From the cell containing the given text, extract its center point as (X, Y) coordinate. 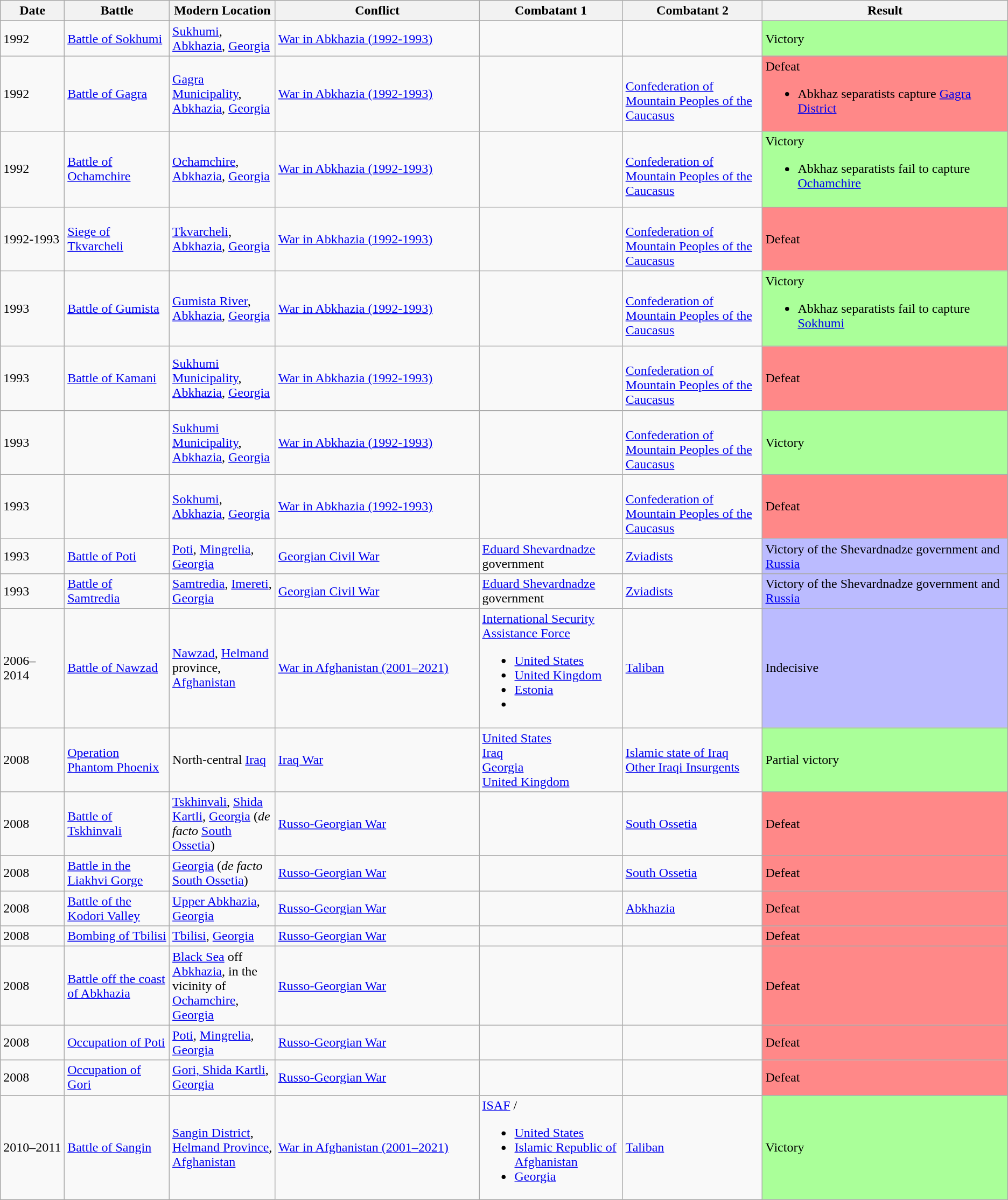
Indecisive (885, 668)
Battle of Gagra (117, 94)
Nawzad, Helmand province, Afghanistan (223, 668)
Upper Abkhazia, Georgia (223, 909)
Combatant 1 (551, 11)
Battle of Samtredia (117, 591)
Battle of Ochamchire (117, 169)
Sukhumi, Abkhazia, Georgia (223, 39)
Tskhinvali, Shida Kartli, Georgia (de facto South Ossetia) (223, 824)
Tkvarcheli, Abkhazia, Georgia (223, 239)
Sokhumi, Abkhazia, Georgia (223, 506)
North-central Iraq (223, 760)
Battle of Poti (117, 556)
Operation Phantom Phoenix (117, 760)
1992-1993 (32, 239)
Date (32, 11)
Battle in the Liakhvi Gorge (117, 873)
Abkhazia (692, 909)
Gori, Shida Kartli, Georgia (223, 1078)
Tbilisi, Georgia (223, 936)
Result (885, 11)
International Security Assistance Force United States United Kingdom Estonia (551, 668)
Siege of Tkvarcheli (117, 239)
2006–2014 (32, 668)
Combatant 2 (692, 11)
ISAF / United States Islamic Republic of Afghanistan Georgia (551, 1147)
Islamic state of Iraq Other Iraqi Insurgents (692, 760)
Ochamchire, Abkhazia, Georgia (223, 169)
Georgia (de facto South Ossetia) (223, 873)
Gumista River, Abkhazia, Georgia (223, 308)
Partial victory (885, 760)
United States Iraq Georgia United Kingdom (551, 760)
VictoryAbkhaz separatists fail to capture Sokhumi (885, 308)
Battle of Gumista (117, 308)
Battle of Kamani (117, 378)
Occupation of Poti (117, 1042)
Modern Location (223, 11)
Battle (117, 11)
Battle of Sokhumi (117, 39)
Battle of Nawzad (117, 668)
Samtredia, Imereti, Georgia (223, 591)
Occupation of Gori (117, 1078)
2010–2011 (32, 1147)
VictoryAbkhaz separatists fail to capture Ochamchire (885, 169)
Battle of Sangin (117, 1147)
Conflict (377, 11)
Battle of the Kodori Valley (117, 909)
Battle off the coast of Abkhazia (117, 986)
Black Sea off Abkhazia, in the vicinity of Ochamchire, Georgia (223, 986)
DefeatAbkhaz separatists capture Gagra District (885, 94)
Bombing of Tbilisi (117, 936)
Sangin District, Helmand Province, Afghanistan (223, 1147)
Battle of Tskhinvali (117, 824)
Iraq War (377, 760)
Gagra Municipality, Abkhazia, Georgia (223, 94)
